Search for the cell housing the specified text and yield its (x, y) center coordinate. 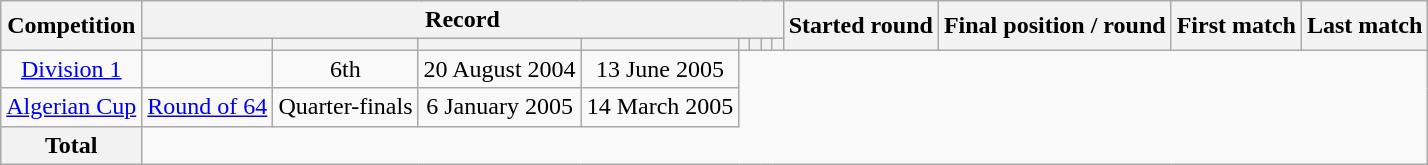
13 June 2005 (660, 69)
20 August 2004 (500, 69)
Last match (1364, 26)
First match (1236, 26)
Competition (72, 26)
Total (72, 145)
Division 1 (72, 69)
6th (346, 69)
Final position / round (1054, 26)
Quarter-finals (346, 107)
Started round (860, 26)
6 January 2005 (500, 107)
Algerian Cup (72, 107)
Round of 64 (208, 107)
Record (462, 20)
14 March 2005 (660, 107)
